Identify which cell holds the provided text, then report its [X, Y] central coordinate. 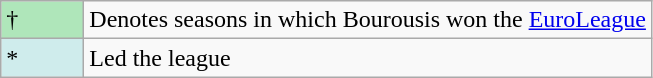
* [42, 58]
Led the league [368, 58]
Denotes seasons in which Bourousis won the EuroLeague [368, 20]
† [42, 20]
